Return the [x, y] coordinate for the center point of the cell that contains the specified text.  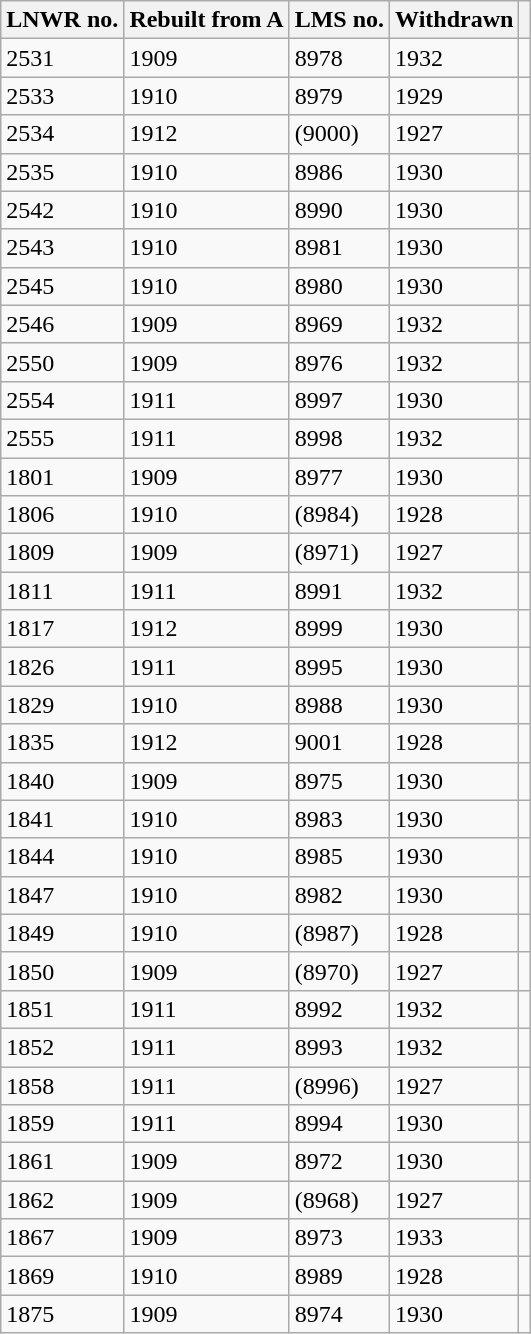
2542 [62, 210]
8973 [339, 1238]
8972 [339, 1162]
8978 [339, 58]
1840 [62, 781]
1929 [454, 96]
1835 [62, 743]
1869 [62, 1276]
8994 [339, 1124]
8983 [339, 819]
1850 [62, 971]
2546 [62, 324]
8995 [339, 667]
1809 [62, 553]
2535 [62, 172]
1862 [62, 1200]
1801 [62, 477]
1875 [62, 1314]
Withdrawn [454, 20]
2531 [62, 58]
8980 [339, 286]
1847 [62, 895]
1817 [62, 629]
1852 [62, 1047]
1859 [62, 1124]
LMS no. [339, 20]
8969 [339, 324]
9001 [339, 743]
8977 [339, 477]
8997 [339, 400]
8982 [339, 895]
8986 [339, 172]
1826 [62, 667]
1811 [62, 591]
8976 [339, 362]
1867 [62, 1238]
8979 [339, 96]
1841 [62, 819]
(8987) [339, 933]
1849 [62, 933]
(8970) [339, 971]
8988 [339, 705]
1861 [62, 1162]
1858 [62, 1085]
(9000) [339, 134]
8975 [339, 781]
Rebuilt from A [206, 20]
8981 [339, 248]
8990 [339, 210]
1933 [454, 1238]
8999 [339, 629]
(8984) [339, 515]
8974 [339, 1314]
(8968) [339, 1200]
1844 [62, 857]
2554 [62, 400]
2550 [62, 362]
2555 [62, 438]
8992 [339, 1009]
1851 [62, 1009]
8998 [339, 438]
8993 [339, 1047]
1829 [62, 705]
LNWR no. [62, 20]
2545 [62, 286]
1806 [62, 515]
2534 [62, 134]
8991 [339, 591]
8989 [339, 1276]
2533 [62, 96]
(8971) [339, 553]
(8996) [339, 1085]
8985 [339, 857]
2543 [62, 248]
